Pinpoint the cell where the given text exists, returning its [x, y] midpoint coordinate. 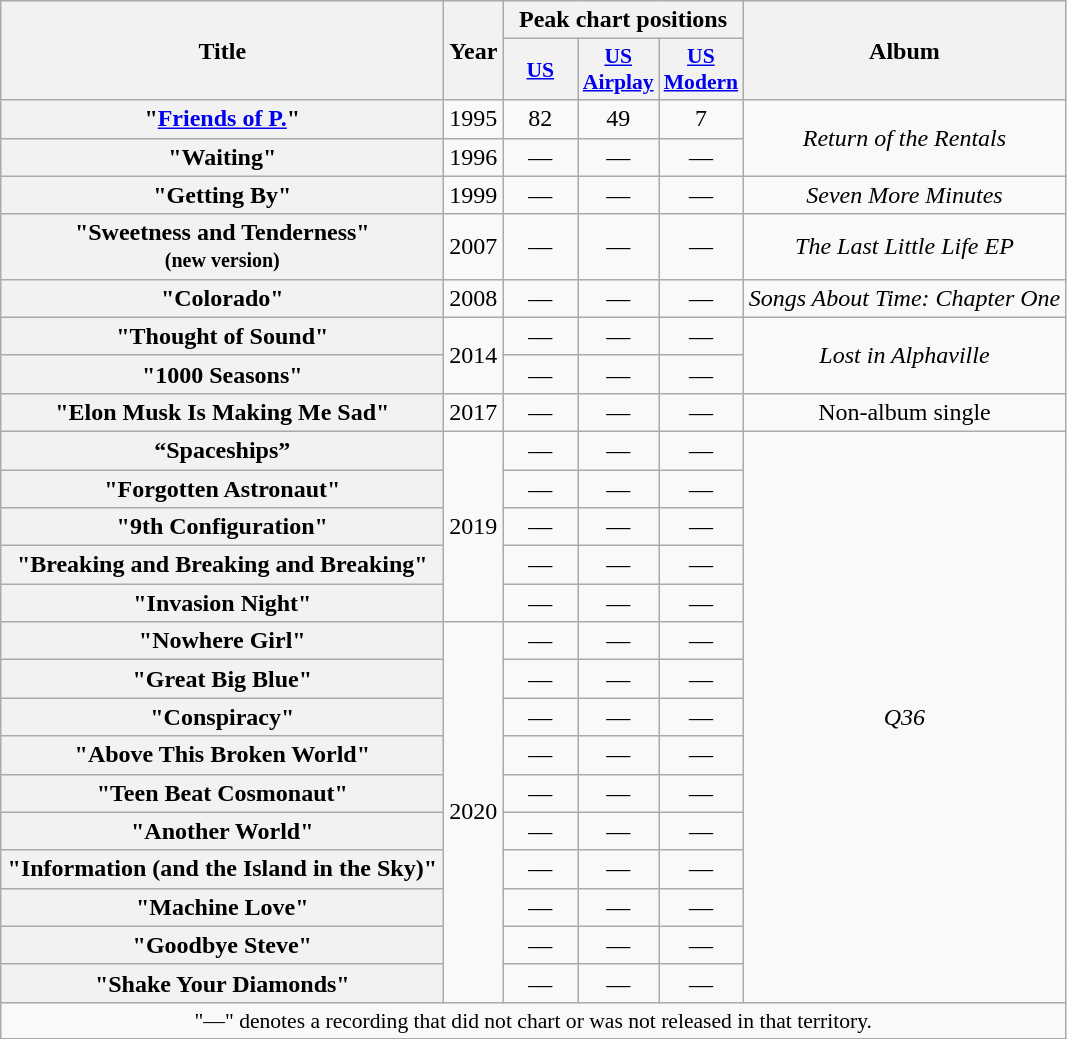
"Getting By" [222, 195]
USModern [701, 70]
"Shake Your Diamonds" [222, 983]
“Spaceships” [222, 450]
"Friends of P." [222, 119]
7 [701, 119]
2019 [474, 526]
"Elon Musk Is Making Me Sad" [222, 412]
49 [618, 119]
Non-album single [904, 412]
Songs About Time: Chapter One [904, 298]
"Sweetness and Tenderness"(new version) [222, 246]
"Information (and the Island in the Sky)" [222, 869]
USAirplay [618, 70]
2017 [474, 412]
Title [222, 50]
"1000 Seasons" [222, 374]
"Great Big Blue" [222, 679]
"Conspiracy" [222, 717]
"Forgotten Astronaut" [222, 489]
1996 [474, 157]
82 [540, 119]
2008 [474, 298]
"—" denotes a recording that did not chart or was not released in that territory. [534, 1020]
"Colorado" [222, 298]
US [540, 70]
Seven More Minutes [904, 195]
1995 [474, 119]
"Another World" [222, 831]
Year [474, 50]
"9th Configuration" [222, 527]
Peak chart positions [623, 20]
"Goodbye Steve" [222, 945]
"Thought of Sound" [222, 336]
2020 [474, 812]
The Last Little Life EP [904, 246]
"Teen Beat Cosmonaut" [222, 793]
Lost in Alphaville [904, 355]
Album [904, 50]
"Breaking and Breaking and Breaking" [222, 565]
"Nowhere Girl" [222, 641]
"Above This Broken World" [222, 755]
Return of the Rentals [904, 138]
"Machine Love" [222, 907]
"Waiting" [222, 157]
"Invasion Night" [222, 603]
2007 [474, 246]
1999 [474, 195]
2014 [474, 355]
Q36 [904, 716]
